From the cell containing the given text, extract its center point as [X, Y] coordinate. 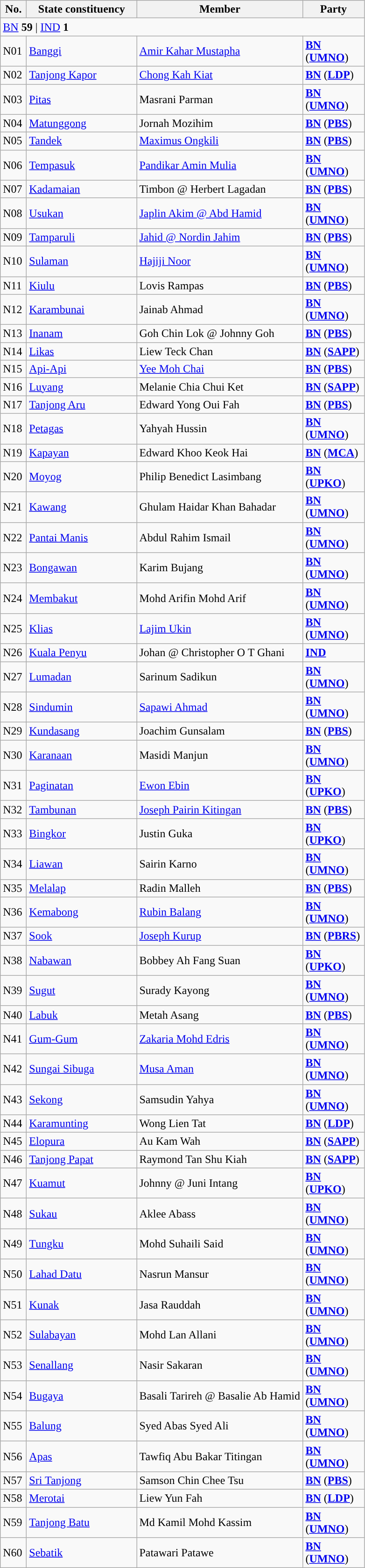
Sulabayan [82, 1335]
N11 [14, 285]
Api-Api [82, 369]
Melanie Chia Chui Ket [220, 387]
BN 59 | IND 1 [182, 27]
Melalap [82, 888]
N20 [14, 477]
Tanjong Aru [82, 405]
Sekong [82, 1099]
Liew Teck Chan [220, 351]
Masidi Manjun [220, 755]
BN (MCA) [333, 453]
N17 [14, 405]
Philip Benedict Lasimbang [220, 477]
N57 [14, 1480]
Balung [82, 1426]
Kapayan [82, 453]
Sulaman [82, 261]
N41 [14, 1039]
Matunggong [82, 123]
Paginatan [82, 786]
Sebatik [82, 1553]
Sindumin [82, 707]
Yahyah Hussin [220, 428]
N24 [14, 598]
Bingkor [82, 833]
Karambunai [82, 310]
Lahad Datu [82, 1274]
Party [333, 9]
Joachim Gunsalam [220, 731]
Nasrun Mansur [220, 1274]
Luyang [82, 387]
Radin Malleh [220, 888]
Kemabong [82, 912]
N25 [14, 628]
N33 [14, 833]
Elopura [82, 1141]
N14 [14, 351]
N39 [14, 990]
Timbon @ Herbert Lagadan [220, 189]
Bobbey Ah Fang Suan [220, 960]
Sukau [82, 1213]
N32 [14, 810]
Zakaria Mohd Edris [220, 1039]
N06 [14, 165]
N58 [14, 1498]
Sapawi Ahmad [220, 707]
Karanaan [82, 755]
N38 [14, 960]
N37 [14, 936]
Gum-Gum [82, 1039]
N55 [14, 1426]
Tandek [82, 141]
Kawang [82, 507]
Japlin Akim @ Abd Hamid [220, 213]
N04 [14, 123]
Kadamaian [82, 189]
N47 [14, 1183]
Samson Chin Chee Tsu [220, 1480]
Patawari Patawe [220, 1553]
N19 [14, 453]
Bongawan [82, 567]
Sarinum Sadikun [220, 677]
Joseph Pairin Kitingan [220, 810]
N12 [14, 310]
Tanjong Papat [82, 1159]
Basali Tarireh @ Basalie Ab Hamid [220, 1395]
N42 [14, 1069]
N05 [14, 141]
Edward Khoo Keok Hai [220, 453]
Sungai Sibuga [82, 1069]
Maximus Ongkili [220, 141]
Ewon Ebin [220, 786]
Jahid @ Nordin Jahim [220, 237]
Musa Aman [220, 1069]
Nasir Sakaran [220, 1365]
N09 [14, 237]
N44 [14, 1124]
N28 [14, 707]
Sook [82, 936]
N53 [14, 1365]
Wong Lien Tat [220, 1124]
N16 [14, 387]
Md Kamil Mohd Kassim [220, 1522]
Pandikar Amin Mulia [220, 165]
BN (PBRS) [333, 936]
N01 [14, 51]
Au Kam Wah [220, 1141]
Tungku [82, 1244]
Goh Chin Lok @ Johnny Goh [220, 334]
Likas [82, 351]
Merotai [82, 1498]
Masrani Parman [220, 99]
Aklee Abass [220, 1213]
Tamparuli [82, 237]
Mohd Suhaili Said [220, 1244]
N13 [14, 334]
Lovis Rampas [220, 285]
Membakut [82, 598]
Johnny @ Juni Intang [220, 1183]
Johan @ Christopher O T Ghani [220, 652]
Sugut [82, 990]
Tawfiq Abu Bakar Titingan [220, 1456]
Klias [82, 628]
Justin Guka [220, 833]
Tanjong Batu [82, 1522]
N10 [14, 261]
Inanam [82, 334]
Hajiji Noor [220, 261]
N50 [14, 1274]
IND [333, 652]
Mohd Lan Allani [220, 1335]
Yee Moh Chai [220, 369]
N31 [14, 786]
Sri Tanjong [82, 1480]
Mohd Arifin Mohd Arif [220, 598]
N46 [14, 1159]
N43 [14, 1099]
N21 [14, 507]
Metah Asang [220, 1015]
Usukan [82, 213]
N51 [14, 1305]
N40 [14, 1015]
Lumadan [82, 677]
Joseph Kurup [220, 936]
Lajim Ukin [220, 628]
Bugaya [82, 1395]
N27 [14, 677]
Jasa Rauddah [220, 1305]
Syed Abas Syed Ali [220, 1426]
State constituency [82, 9]
N29 [14, 731]
N26 [14, 652]
N54 [14, 1395]
Edward Yong Oui Fah [220, 405]
Rubin Balang [220, 912]
Amir Kahar Mustapha [220, 51]
Surady Kayong [220, 990]
N36 [14, 912]
Liew Yun Fah [220, 1498]
No. [14, 9]
N03 [14, 99]
Moyog [82, 477]
Tambunan [82, 810]
N48 [14, 1213]
Chong Kah Kiat [220, 75]
Kunak [82, 1305]
N45 [14, 1141]
N30 [14, 755]
Abdul Rahim Ismail [220, 538]
Karim Bujang [220, 567]
N23 [14, 567]
Jornah Mozihim [220, 123]
N08 [14, 213]
N35 [14, 888]
N60 [14, 1553]
N59 [14, 1522]
Banggi [82, 51]
Liawan [82, 864]
N34 [14, 864]
Nabawan [82, 960]
N52 [14, 1335]
Kundasang [82, 731]
Jainab Ahmad [220, 310]
Kuamut [82, 1183]
Senallang [82, 1365]
N15 [14, 369]
Raymond Tan Shu Kiah [220, 1159]
Ghulam Haidar Khan Bahadar [220, 507]
Sairin Karno [220, 864]
Karamunting [82, 1124]
N56 [14, 1456]
Labuk [82, 1015]
Samsudin Yahya [220, 1099]
Apas [82, 1456]
N07 [14, 189]
Kuala Penyu [82, 652]
Tanjong Kapor [82, 75]
N49 [14, 1244]
N02 [14, 75]
N18 [14, 428]
N22 [14, 538]
Pantai Manis [82, 538]
Member [220, 9]
Tempasuk [82, 165]
Petagas [82, 428]
Pitas [82, 99]
Kiulu [82, 285]
